Output the (x, y) coordinate of the center of the cell containing the given text.  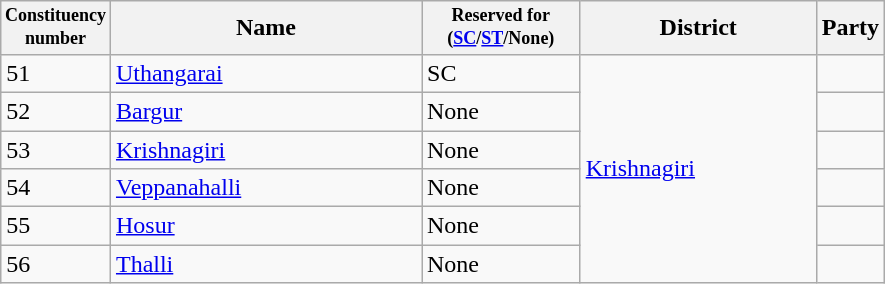
Bargur (266, 111)
Thalli (266, 264)
Hosur (266, 226)
Uthangarai (266, 73)
SC (502, 73)
Veppanahalli (266, 188)
56 (56, 264)
52 (56, 111)
Party (850, 28)
Reserved for (SC/ST/None) (502, 28)
53 (56, 150)
Constituency number (56, 28)
51 (56, 73)
55 (56, 226)
54 (56, 188)
District (698, 28)
Name (266, 28)
